Identify which cell holds the provided text, then report its (X, Y) central coordinate. 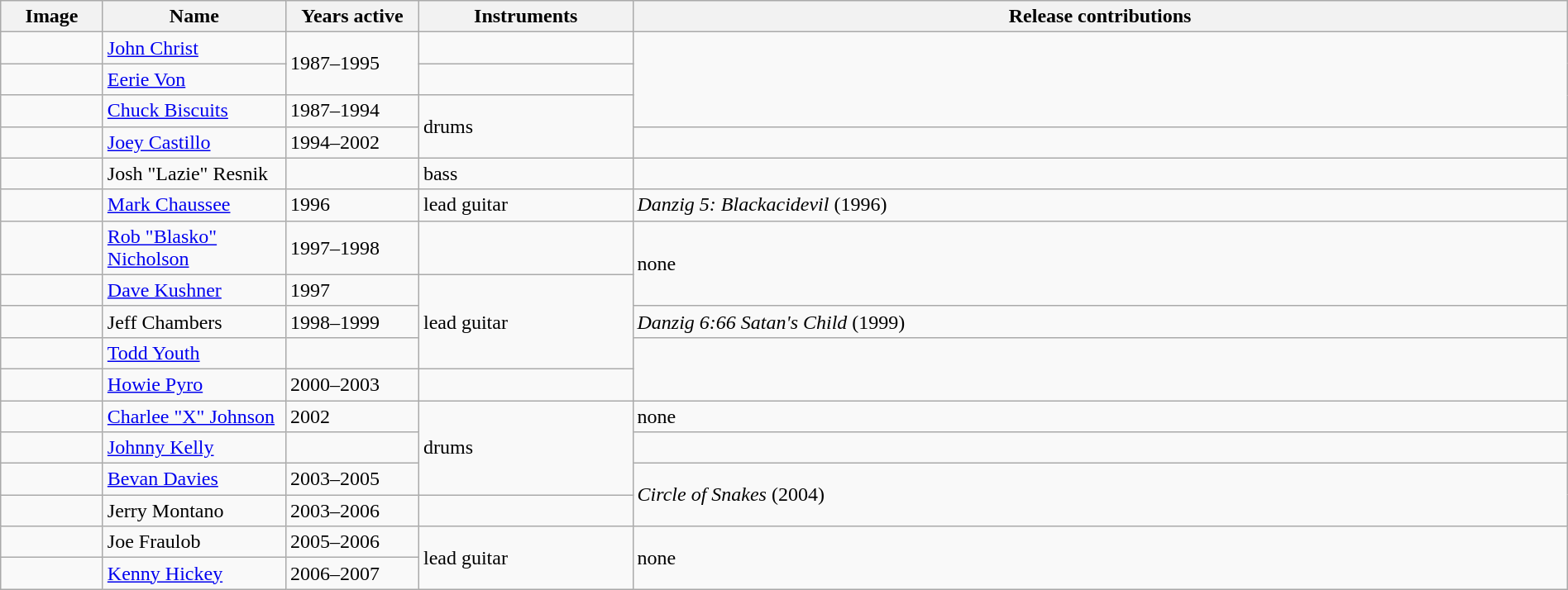
Josh "Lazie" Resnik (194, 174)
2003–2005 (352, 479)
Johnny Kelly (194, 448)
2005–2006 (352, 542)
1996 (352, 205)
Release contributions (1100, 17)
Joey Castillo (194, 142)
Joe Fraulob (194, 542)
Instruments (526, 17)
1997 (352, 290)
1997–1998 (352, 248)
Mark Chaussee (194, 205)
Jeff Chambers (194, 321)
1994–2002 (352, 142)
Circle of Snakes (2004) (1100, 495)
2002 (352, 416)
1998–1999 (352, 321)
Todd Youth (194, 353)
Jerry Montano (194, 511)
Bevan Davies (194, 479)
Image (52, 17)
2000–2003 (352, 384)
Howie Pyro (194, 384)
Chuck Biscuits (194, 111)
bass (526, 174)
Danzig 5: Blackacidevil (1996) (1100, 205)
Danzig 6:66 Satan's Child (1999) (1100, 321)
Charlee "X" Johnson (194, 416)
2003–2006 (352, 511)
Eerie Von (194, 79)
Rob "Blasko" Nicholson (194, 248)
Dave Kushner (194, 290)
2006–2007 (352, 573)
John Christ (194, 48)
1987–1995 (352, 64)
Name (194, 17)
Kenny Hickey (194, 573)
1987–1994 (352, 111)
Years active (352, 17)
